Search for the cell housing the specified text and yield its (X, Y) center coordinate. 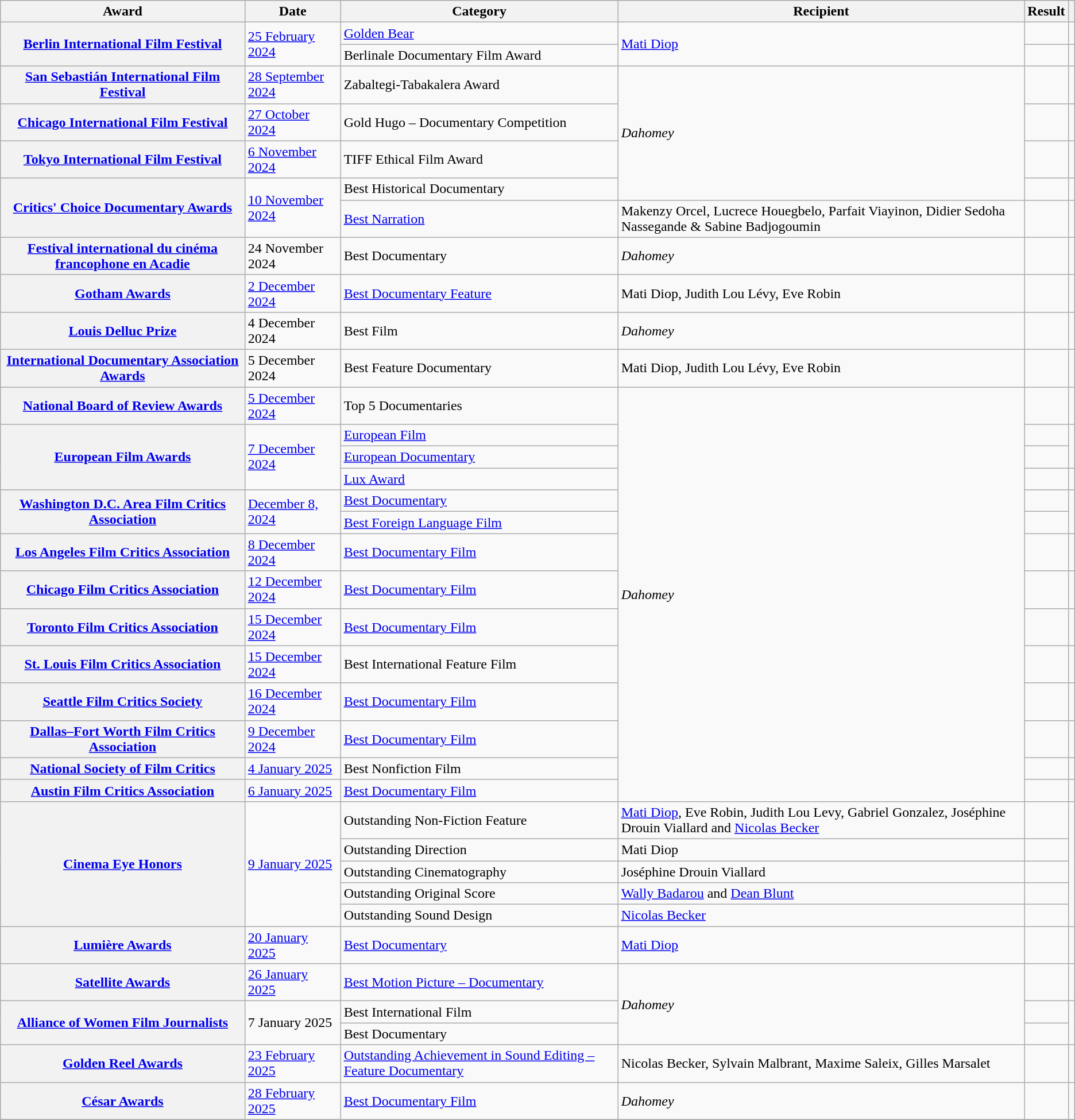
Top 5 Documentaries (479, 405)
Best Narration (479, 218)
10 November 2024 (293, 208)
Best Motion Picture – Documentary (479, 982)
Outstanding Achievement in Sound Editing – Feature Documentary (479, 1064)
Toronto Film Critics Association (123, 627)
Category (479, 11)
Critics' Choice Documentary Awards (123, 208)
Best Documentary Feature (479, 293)
Washington D.C. Area Film Critics Association (123, 512)
Chicago International Film Festival (123, 122)
23 February 2025 (293, 1064)
Alliance of Women Film Journalists (123, 1023)
European Film (479, 435)
Best Nonfiction Film (479, 768)
Best International Film (479, 1012)
European Documentary (479, 457)
St. Louis Film Critics Association (123, 664)
César Awards (123, 1100)
Recipient (821, 11)
Best Film (479, 331)
Nicolas Becker, Sylvain Malbrant, Maxime Saleix, Gilles Marsalet (821, 1064)
4 December 2024 (293, 331)
National Society of Film Critics (123, 768)
Lux Award (479, 479)
26 January 2025 (293, 982)
Gotham Awards (123, 293)
Best Historical Documentary (479, 189)
2 December 2024 (293, 293)
European Film Awards (123, 457)
Berlinale Documentary Film Award (479, 55)
7 December 2024 (293, 457)
28 September 2024 (293, 85)
Gold Hugo – Documentary Competition (479, 122)
Satellite Awards (123, 982)
4 January 2025 (293, 768)
28 February 2025 (293, 1100)
Golden Bear (479, 33)
27 October 2024 (293, 122)
16 December 2024 (293, 702)
24 November 2024 (293, 256)
Austin Film Critics Association (123, 790)
8 December 2024 (293, 553)
Makenzy Orcel, Lucrece Houegbelo, Parfait Viayinon, Didier Sedoha Nassegande & Sabine Badjogoumin (821, 218)
San Sebastián International Film Festival (123, 85)
Date (293, 11)
Outstanding Original Score (479, 894)
9 December 2024 (293, 739)
9 January 2025 (293, 864)
Outstanding Sound Design (479, 916)
Los Angeles Film Critics Association (123, 553)
Golden Reel Awards (123, 1064)
December 8, 2024 (293, 512)
International Documentary Association Awards (123, 368)
Cinema Eye Honors (123, 864)
Result (1046, 11)
Zabaltegi-Tabakalera Award (479, 85)
20 January 2025 (293, 945)
Louis Delluc Prize (123, 331)
Berlin International Film Festival (123, 44)
Best International Feature Film (479, 664)
Outstanding Direction (479, 849)
TIFF Ethical Film Award (479, 160)
Nicolas Becker (821, 916)
Wally Badarou and Dean Blunt (821, 894)
Lumière Awards (123, 945)
Festival international du cinéma francophone en Acadie (123, 256)
25 February 2024 (293, 44)
National Board of Review Awards (123, 405)
7 January 2025 (293, 1023)
Chicago Film Critics Association (123, 589)
Seattle Film Critics Society (123, 702)
Dallas–Fort Worth Film Critics Association (123, 739)
Award (123, 11)
Mati Diop, Eve Robin, Judith Lou Levy, Gabriel Gonzalez, Joséphine Drouin Viallard and Nicolas Becker (821, 820)
Best Foreign Language Film (479, 523)
Outstanding Non-Fiction Feature (479, 820)
12 December 2024 (293, 589)
Best Feature Documentary (479, 368)
Tokyo International Film Festival (123, 160)
Outstanding Cinematography (479, 871)
6 November 2024 (293, 160)
6 January 2025 (293, 790)
Joséphine Drouin Viallard (821, 871)
